Return [X, Y] of the center of cell containing provided text 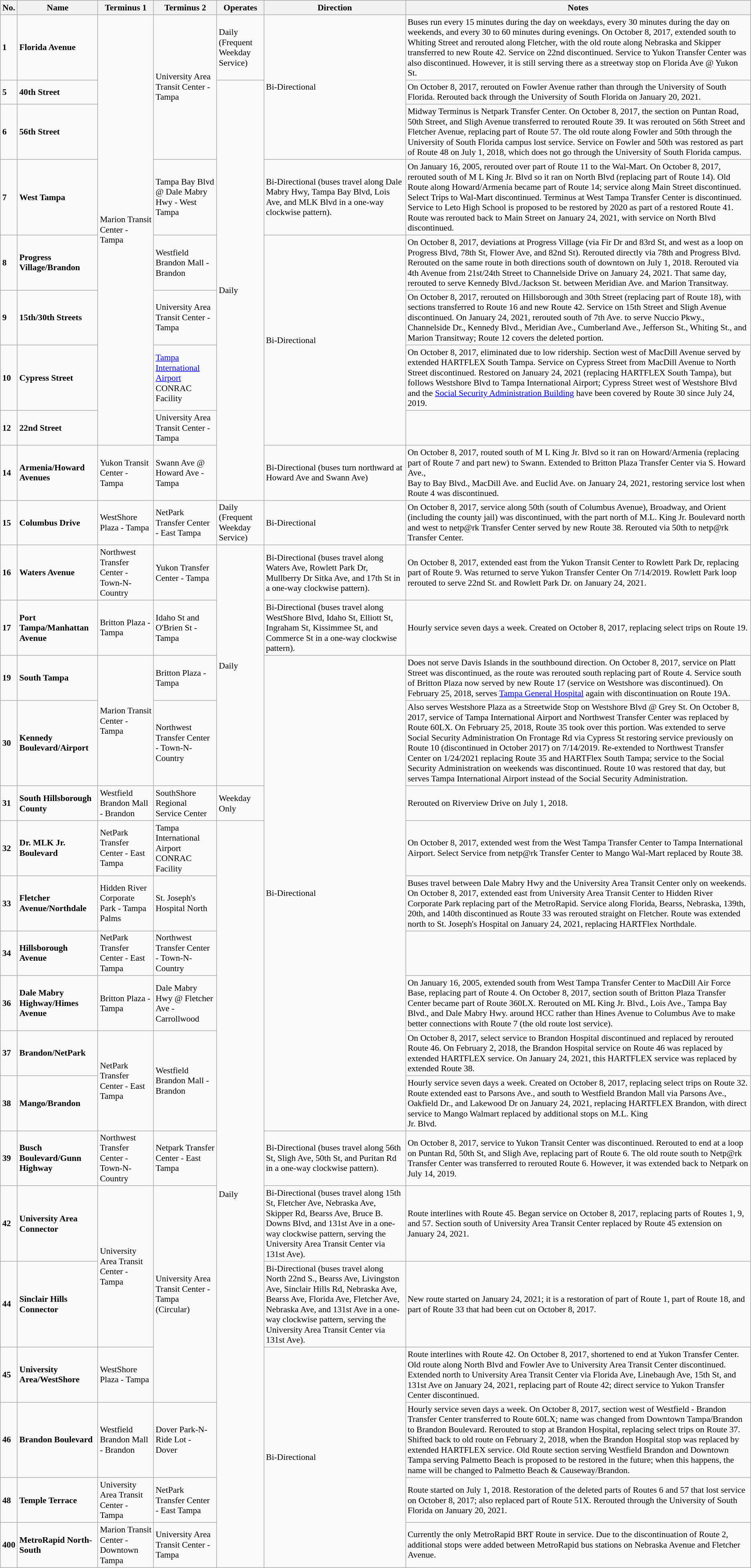
South Tampa [58, 678]
St. Joseph's Hospital North [185, 903]
Armenia/Howard Avenues [58, 473]
56th Street [58, 132]
Terminus 2 [185, 8]
34 [9, 953]
Tampa Bay Blvd @ Dale Mabry Hwy - West Tampa [185, 198]
Fletcher Avenue/Northdale [58, 903]
1 [9, 47]
31 [9, 804]
Port Tampa/Manhattan Avenue [58, 628]
Dale Mabry Hwy @ Fletcher Ave - Carrollwood [185, 1004]
16 [9, 573]
Marion Transit Center - Downtown Tampa [126, 1545]
45 [9, 1375]
Bi-Directional (buses turn northward at Howard Ave and Swann Ave) [335, 473]
17 [9, 628]
Operates [240, 8]
Bi-Directional (buses travel along WestShore Blvd, Idaho St, Elliott St, Ingraham St, Kissimmee St, and Commerce St in a one-way clockwise pattern). [335, 628]
Direction [335, 8]
Progress Village/Brandon [58, 263]
Columbus Drive [58, 523]
15th/30th Streets [58, 318]
Florida Avenue [58, 47]
8 [9, 263]
Brandon/NetPark [58, 1053]
South Hillsborough County [58, 804]
36 [9, 1004]
Mango/Brandon [58, 1103]
Terminus 1 [126, 8]
Hidden River Corporate Park - Tampa Palms [126, 903]
Cypress Street [58, 378]
Dover Park-N-Ride Lot - Dover [185, 1440]
14 [9, 473]
Yukon Transit Center - Tampa [126, 473]
University Area Transit Center - Tampa (Circular) [185, 1294]
19 [9, 678]
400 [9, 1545]
32 [9, 848]
Notes [578, 8]
33 [9, 903]
University Area/WestShore [58, 1375]
SouthShore Regional Service Center [185, 804]
Hillsborough Avenue [58, 953]
Weekday Only [240, 804]
46 [9, 1440]
Yukon Transfer Center - Tampa [185, 573]
MetroRapid North-South [58, 1545]
University Area Connector [58, 1224]
Kennedy Boulevard/Airport [58, 743]
6 [9, 132]
Waters Avenue [58, 573]
Busch Boulevard/Gunn Highway [58, 1158]
15 [9, 523]
7 [9, 198]
Bi-Directional (buses travel along Waters Ave, Rowlett Park Dr, Mullberry Dr Sitka Ave, and 17th St in a one-way clockwise pattern). [335, 573]
Dale Mabry Highway/Himes Avenue [58, 1004]
37 [9, 1053]
10 [9, 378]
9 [9, 318]
Temple Terrace [58, 1500]
Dr. MLK Jr. Boulevard [58, 848]
No. [9, 8]
40th Street [58, 92]
48 [9, 1500]
Bi-Directional (buses travel along 56th St, Sligh Ave, 50th St, and Puritan Rd in a one-way clockwise pattern). [335, 1158]
Name [58, 8]
Rerouted on Riverview Drive on July 1, 2018. [578, 804]
39 [9, 1158]
Sinclair Hills Connector [58, 1304]
5 [9, 92]
Brandon Boulevard [58, 1440]
Netpark Transfer Center - East Tampa [185, 1158]
30 [9, 743]
West Tampa [58, 198]
38 [9, 1103]
22nd Street [58, 428]
44 [9, 1304]
Hourly service seven days a week. Created on October 8, 2017, replacing select trips on Route 19. [578, 628]
Idaho St and O'Brien St - Tampa [185, 628]
42 [9, 1224]
12 [9, 428]
Swann Ave @ Howard Ave - Tampa [185, 473]
Bi-Directional (buses travel along Dale Mabry Hwy, Tampa Bay Blvd, Lois Ave, and MLK Blvd in a one-way clockwise pattern). [335, 198]
